For the text-containing cell, return its midpoint in [X, Y] coordinate format. 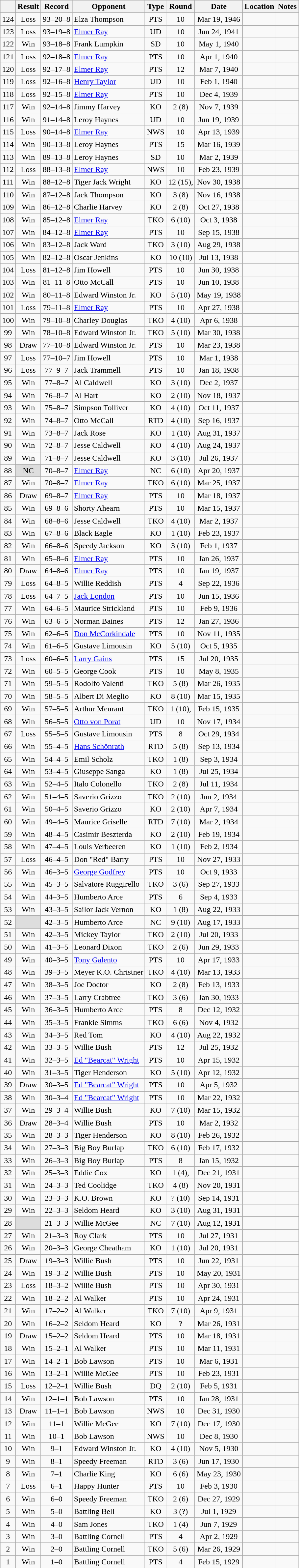
Sep 3, 1934 [218, 759]
32 [8, 1173]
Jul 1, 1929 [218, 1511]
49 [8, 960]
Jack Trammell [109, 370]
122 [8, 44]
Happy Hunter [109, 1486]
Nov 30, 1938 [218, 182]
92–16–8 [57, 82]
Apr 2, 1929 [218, 1536]
86 [8, 496]
Sep 16, 1937 [218, 420]
53–4–5 [57, 772]
39–3–5 [57, 972]
Jul 13, 1938 [218, 257]
81 [8, 558]
Mar 6, 1931 [218, 1361]
May 8, 1935 [218, 671]
Jul 25, 1932 [218, 1047]
5 (6) [180, 1549]
29 [8, 1211]
Sep 22, 1936 [218, 584]
23–3–3 [57, 1198]
25 [8, 1261]
56–5–5 [57, 721]
Jul 20, 1935 [218, 659]
35–3–5 [57, 1022]
25–3–3 [57, 1173]
Louis Verbeeren [109, 847]
Sep 4, 1933 [218, 897]
Aug 17, 1933 [218, 922]
Jul 27, 1931 [218, 1236]
Otto von Porat [109, 721]
Date [218, 7]
K.O. Brown [109, 1198]
29–3–4 [57, 1110]
11 [8, 1436]
91 [8, 433]
58–5–5 [57, 696]
Mar 11, 1931 [218, 1348]
Hans Schönrath [109, 746]
45–3–5 [57, 884]
106 [8, 245]
6–0 [57, 1499]
53 [8, 909]
90–13–8 [57, 144]
84–12–8 [57, 232]
123 [8, 32]
Salvatore Ruggirello [109, 884]
3 (8) [180, 195]
Dec 8, 1930 [218, 1436]
61 [8, 809]
51–4–5 [57, 797]
Ted Coolidge [109, 1185]
Norman Baines [109, 621]
33–3–5 [57, 1047]
Aug 31, 1931 [218, 1211]
10 (10) [180, 257]
Casimir Beszterda [109, 834]
47–4–5 [57, 847]
26–3–3 [57, 1160]
Apr 30, 1931 [218, 1286]
Larry Gains [109, 659]
Frankie Simms [109, 1022]
77–8–7 [57, 383]
Shorty Ahearn [109, 508]
78–10–8 [57, 332]
Dec 21, 1931 [218, 1173]
94 [8, 395]
Henry Taylor [109, 82]
62–6–5 [57, 634]
Larry Crabtree [109, 997]
Apr 17, 1933 [218, 960]
14–2–1 [57, 1361]
Al Caldwell [109, 383]
67–8–6 [57, 533]
Jun 24, 1941 [218, 32]
18–2–2 [57, 1298]
44 [8, 1022]
Nov 27, 1933 [218, 859]
12 (15), [180, 182]
Dec 4, 1939 [218, 94]
Type [156, 7]
69–8–6 [57, 508]
Aug 22, 1933 [218, 909]
61–6–5 [57, 646]
Jan 26, 1937 [218, 558]
1 [8, 1561]
57–5–5 [57, 709]
72 [8, 671]
95 [8, 383]
9–1 [57, 1449]
Mickey Taylor [109, 934]
62 [8, 797]
109 [8, 207]
19–3–2 [57, 1273]
Jun 17, 1930 [218, 1461]
Sep 13, 1934 [218, 746]
Dec 2, 1937 [218, 383]
Tiger Jack Wright [109, 182]
113 [8, 157]
Rodolfo Valenti [109, 684]
2 [8, 1549]
4 (8) [180, 1185]
31 [8, 1185]
43–3–5 [57, 909]
33 [8, 1160]
71 [8, 684]
80–11–8 [57, 295]
90–14–8 [57, 132]
Dec 12, 1932 [218, 1010]
15–2–2 [57, 1336]
37 [8, 1110]
82 [8, 546]
17 [8, 1361]
116 [8, 119]
Sep 27, 1933 [218, 884]
Mar 2, 1934 [218, 822]
91–14–8 [57, 119]
Apr 1, 1940 [218, 57]
18–3–2 [57, 1286]
Emil Scholz [109, 759]
Apr 6, 1938 [218, 320]
46–4–5 [57, 859]
Round [180, 7]
1 (10), [180, 709]
22 [8, 1298]
Mar 30, 1938 [218, 332]
98 [8, 345]
47 [8, 985]
Nov 20, 1931 [218, 1185]
Albert Di Meglio [109, 696]
96 [8, 370]
Location [259, 7]
88–12–8 [57, 182]
Giuseppe Sanga [109, 772]
Red Tom [109, 1035]
76–8–7 [57, 395]
Aug 31, 1937 [218, 433]
93–20–8 [57, 19]
20 [8, 1323]
1–0 [57, 1561]
112 [8, 170]
Nov 4, 1932 [218, 1022]
90 [8, 445]
38 [8, 1098]
79 [8, 584]
72–8–7 [57, 445]
71–8–7 [57, 458]
Mar 25, 1937 [218, 483]
87–12–8 [57, 195]
Feb 5, 1931 [218, 1386]
92–18–8 [57, 57]
Jan 19, 1937 [218, 571]
3 [8, 1536]
93–18–8 [57, 44]
Feb 23, 1939 [218, 170]
50 [8, 947]
86–12–8 [57, 207]
69–8–7 [57, 496]
16–2–2 [57, 1323]
Jun 22, 1931 [218, 1261]
41 [8, 1060]
Mar 2, 1937 [218, 521]
59–5–5 [57, 684]
12–1–1 [57, 1399]
13 [8, 1411]
May 1, 1940 [218, 44]
28–3–3 [57, 1135]
68 [8, 721]
59 [8, 834]
52–4–5 [57, 784]
Mar 16, 1939 [218, 144]
74–8–7 [57, 420]
Aug 24, 1937 [218, 445]
Mar 18, 1937 [218, 496]
Nov 11, 1935 [218, 634]
67 [8, 734]
15–2–1 [57, 1348]
Result [28, 7]
? [180, 1323]
105 [8, 257]
May 23, 1930 [218, 1474]
Aug 12, 1931 [218, 1223]
Feb 1, 1940 [218, 82]
Jul 20, 1933 [218, 934]
Nov 5, 1930 [218, 1449]
14 [8, 1399]
75–8–7 [57, 408]
Feb 23, 1937 [218, 533]
11–1–1 [57, 1411]
81–11–8 [57, 282]
79–10–8 [57, 320]
82–12–8 [57, 257]
121 [8, 57]
88–13–8 [57, 170]
89–13–8 [57, 157]
100 [8, 320]
32–3–5 [57, 1060]
Record [57, 7]
Jul 25, 1934 [218, 772]
Aug 22, 1932 [218, 1035]
Nov 16, 1938 [218, 195]
52 [8, 922]
41–3–5 [57, 947]
74 [8, 646]
Apr 12, 1932 [218, 1072]
Speedy Jackson [109, 546]
Jun 2, 1934 [218, 797]
Charley Douglas [109, 320]
Jan 28, 1931 [218, 1399]
19–3–3 [57, 1261]
20–3–3 [57, 1248]
56 [8, 872]
103 [8, 282]
46–3–5 [57, 872]
Jun 10, 1938 [218, 282]
97 [8, 357]
Tony Galento [109, 960]
Apr 7, 1934 [218, 809]
7 [8, 1486]
92–17–8 [57, 69]
Dec 17, 1930 [218, 1424]
Mar 15, 1937 [218, 508]
Roy Clark [109, 1236]
Jun 30, 1938 [218, 270]
Mar 26, 1931 [218, 1323]
Mar 18, 1931 [218, 1336]
114 [8, 144]
60–5–5 [57, 671]
Joe Doctor [109, 985]
36 [8, 1123]
88 [8, 470]
12–2–1 [57, 1386]
30–3–5 [57, 1085]
77–10–8 [57, 345]
64–8–5 [57, 584]
Mar 15, 1932 [218, 1110]
Apr 9, 1931 [218, 1311]
Mar 2, 1939 [218, 157]
60 [8, 822]
3 (?) [180, 1511]
Oct 11, 1937 [218, 408]
48–4–5 [57, 834]
Feb 9, 1936 [218, 609]
16 [8, 1374]
66–8–6 [57, 546]
43 [8, 1035]
68–8–6 [57, 521]
Mar 26, 1929 [218, 1549]
111 [8, 182]
54–4–5 [57, 759]
26 [8, 1248]
Eddie Cox [109, 1173]
22–3–3 [57, 1211]
28–3–4 [57, 1123]
24–3–3 [57, 1185]
George Cook [109, 671]
75 [8, 634]
Oct 9, 1933 [218, 872]
Nov 18, 1937 [218, 395]
Mar 2, 1932 [218, 1123]
48 [8, 972]
Charlie Harvey [109, 207]
1 (4) [180, 1524]
31–3–5 [57, 1072]
Feb 15, 1935 [218, 709]
107 [8, 232]
69 [8, 709]
51 [8, 934]
73–8–7 [57, 433]
85–12–8 [57, 220]
Elza Thompson [109, 19]
Apr 24, 1931 [218, 1298]
8–1 [57, 1461]
Italo Colonello [109, 784]
Jun 7, 1929 [218, 1524]
30–3–4 [57, 1098]
50–4–5 [57, 809]
1 (4), [180, 1173]
70 [8, 696]
60–6–5 [57, 659]
Jun 29, 1933 [218, 947]
DQ [156, 1386]
Sam Jones [109, 1524]
81–12–8 [57, 270]
May 20, 1931 [218, 1273]
Jack Ward [109, 245]
7–1 [57, 1474]
54 [8, 897]
99 [8, 332]
Jun 15, 1936 [218, 596]
Jack London [109, 596]
13–2–1 [57, 1374]
64–6–5 [57, 609]
Mar 1, 1938 [218, 357]
May 19, 1938 [218, 295]
36–3–5 [57, 1010]
38–3–5 [57, 985]
Apr 15, 1932 [218, 1060]
Mar 13, 1933 [218, 972]
34–3–5 [57, 1035]
87 [8, 483]
101 [8, 307]
2–0 [57, 1549]
64–7–5 [57, 596]
27 [8, 1236]
120 [8, 69]
64–8–6 [57, 571]
Jul 26, 1937 [218, 458]
Meyer K.O. Christner [109, 972]
Don "Red" Barry [109, 859]
Apr 27, 1938 [218, 307]
18 [8, 1348]
Leonard Dixon [109, 947]
92–15–8 [57, 94]
40–3–5 [57, 960]
30 [8, 1198]
76 [8, 621]
24 [8, 1273]
78 [8, 596]
Jack Rose [109, 433]
93 [8, 408]
104 [8, 270]
21 [8, 1311]
Black Eagle [109, 533]
Nov 7, 1939 [218, 107]
Charlie King [109, 1474]
80 [8, 571]
Frank Lumpkin [109, 44]
Arthur Meurant [109, 709]
? (10) [180, 1198]
57 [8, 859]
Oct 5, 1935 [218, 646]
6–1 [57, 1486]
63 [8, 784]
77–9–7 [57, 370]
Oct 29, 1934 [218, 734]
Apr 5, 1932 [218, 1085]
73 [8, 659]
85 [8, 508]
117 [8, 107]
Jan 27, 1936 [218, 621]
45 [8, 1010]
Mar 23, 1938 [218, 345]
Oct 27, 1938 [218, 207]
37–3–5 [57, 997]
Jimmy Harvey [109, 107]
11–1 [57, 1424]
Feb 3, 1930 [218, 1486]
Simpson Tolliver [109, 408]
110 [8, 195]
64 [8, 772]
102 [8, 295]
Mar 7, 1940 [218, 69]
Mar 22, 1932 [218, 1098]
49–4–5 [57, 822]
Feb 13, 1933 [218, 985]
Oct 3, 1938 [218, 220]
108 [8, 220]
10–1 [57, 1436]
55–5–5 [57, 734]
Dec 31, 1930 [218, 1411]
Battling Bell [109, 1511]
Maurice Strickland [109, 609]
39 [8, 1085]
55–4–5 [57, 746]
5 [8, 1511]
40 [8, 1072]
Notes [287, 7]
Al Hart [109, 395]
83 [8, 533]
Mar 15, 1935 [218, 696]
46 [8, 997]
28 [8, 1223]
42 [8, 1047]
Jack Thompson [109, 195]
Jan 15, 1932 [218, 1160]
Jan 30, 1933 [218, 997]
Jul 11, 1934 [218, 784]
5–0 [57, 1511]
Sep 15, 1938 [218, 232]
119 [8, 82]
Apr 20, 1937 [218, 470]
Opponent [109, 7]
55 [8, 884]
Jun 19, 1939 [218, 119]
3–0 [57, 1536]
89 [8, 458]
Sep 14, 1931 [218, 1198]
Feb 19, 1934 [218, 834]
77–10–7 [57, 357]
79–11–8 [57, 307]
Maurice Griselle [109, 822]
124 [8, 19]
Jan 18, 1938 [218, 370]
Dec 27, 1929 [218, 1499]
63–6–5 [57, 621]
Don McCorkindale [109, 634]
Feb 23, 1931 [218, 1374]
Feb 1, 1937 [218, 546]
23 [8, 1286]
Feb 15, 1929 [218, 1561]
Feb 26, 1932 [218, 1135]
Oscar Jenkins [109, 257]
Willie Reddish [109, 584]
93–19–8 [57, 32]
George Cheatham [109, 1248]
9 [8, 1461]
118 [8, 94]
92–14–8 [57, 107]
Mar 19, 1946 [218, 19]
Aug 29, 1938 [218, 245]
65 [8, 759]
77 [8, 609]
58 [8, 847]
17–2–2 [57, 1311]
19 [8, 1336]
Mar 26, 1935 [218, 684]
92 [8, 420]
4–0 [57, 1524]
Feb 2, 1934 [218, 847]
84 [8, 521]
66 [8, 746]
George Godfrey [109, 872]
34 [8, 1148]
27–3–3 [57, 1148]
Sailor Jack Vernon [109, 909]
65–8–6 [57, 558]
Apr 13, 1939 [218, 132]
44–3–5 [57, 897]
83–12–8 [57, 245]
115 [8, 132]
Jul 20, 1931 [218, 1248]
Feb 17, 1932 [218, 1148]
35 [8, 1135]
9 (10) [180, 922]
Nov 17, 1934 [218, 721]
